Extract the (X, Y) coordinate from the center of the cell holding the provided text.  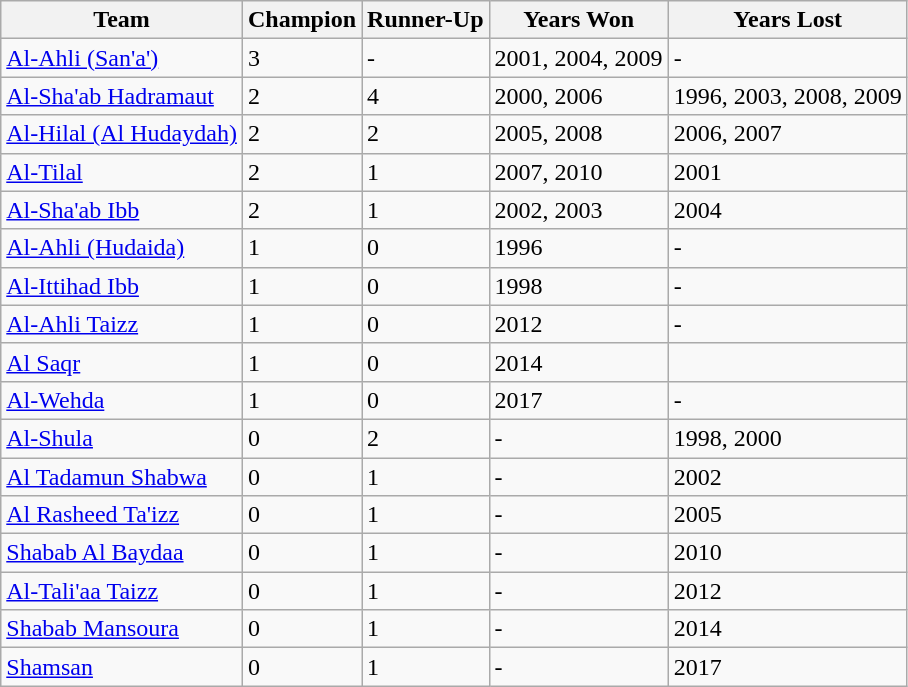
Champion (302, 20)
2001 (788, 172)
Team (122, 20)
Shamsan (122, 667)
Al Tadamun Shabwa (122, 477)
2001, 2004, 2009 (578, 58)
Years Lost (788, 20)
Al-Ahli Taizz (122, 324)
Runner-Up (426, 20)
Al-Tilal (122, 172)
Shabab Mansoura (122, 629)
1996, 2003, 2008, 2009 (788, 96)
2002 (788, 477)
Al-Ahli (San'a') (122, 58)
4 (426, 96)
Al-Sha'ab Ibb (122, 210)
2007, 2010 (578, 172)
Shabab Al Baydaa (122, 553)
2006, 2007 (788, 134)
1998 (578, 286)
Al-Ittihad Ibb (122, 286)
Al-Shula (122, 438)
2004 (788, 210)
2005 (788, 515)
3 (302, 58)
Al-Ahli (Hudaida) (122, 248)
Al-Wehda (122, 400)
2005, 2008 (578, 134)
Al-Tali'aa Taizz (122, 591)
2002, 2003 (578, 210)
2000, 2006 (578, 96)
Years Won (578, 20)
2010 (788, 553)
1996 (578, 248)
1998, 2000 (788, 438)
Al Saqr (122, 362)
Al Rasheed Ta'izz (122, 515)
Al-Sha'ab Hadramaut (122, 96)
Al-Hilal (Al Hudaydah) (122, 134)
